Search for the cell housing the specified text and yield its [x, y] center coordinate. 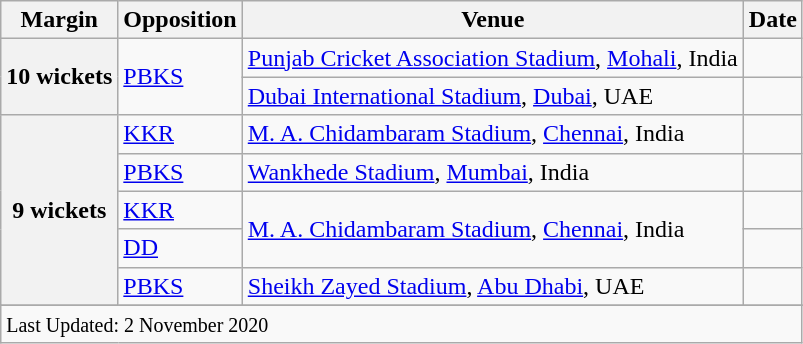
DD [180, 248]
Sheikh Zayed Stadium, Abu Dhabi, UAE [492, 286]
Opposition [180, 20]
Punjab Cricket Association Stadium, Mohali, India [492, 58]
Date [772, 20]
Venue [492, 20]
Last Updated: 2 November 2020 [402, 324]
10 wickets [60, 77]
Margin [60, 20]
Dubai International Stadium, Dubai, UAE [492, 96]
9 wickets [60, 210]
Wankhede Stadium, Mumbai, India [492, 172]
